Locate the cell with the specified text and output its (x, y) center coordinate. 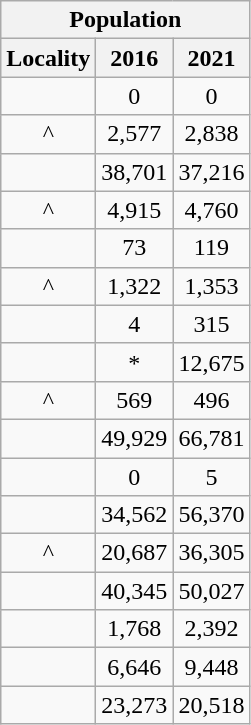
50,027 (212, 591)
2,577 (134, 134)
315 (212, 324)
23,273 (134, 705)
5 (212, 477)
37,216 (212, 172)
2021 (212, 58)
496 (212, 400)
12,675 (212, 362)
20,518 (212, 705)
66,781 (212, 438)
2016 (134, 58)
Locality (48, 58)
4,760 (212, 210)
9,448 (212, 667)
119 (212, 248)
2,392 (212, 629)
34,562 (134, 515)
1,322 (134, 286)
* (134, 362)
49,929 (134, 438)
36,305 (212, 553)
2,838 (212, 134)
20,687 (134, 553)
1,353 (212, 286)
4,915 (134, 210)
56,370 (212, 515)
569 (134, 400)
40,345 (134, 591)
Population (126, 20)
6,646 (134, 667)
4 (134, 324)
38,701 (134, 172)
73 (134, 248)
1,768 (134, 629)
